Capture the cell that displays the provided text and extract its (X, Y) central coordinate. 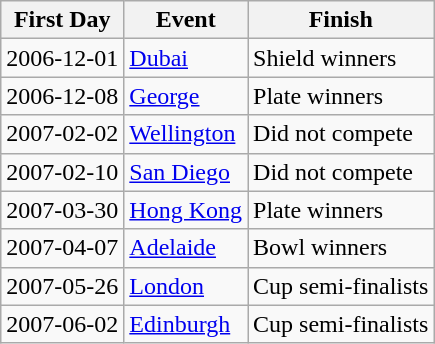
2007-04-07 (62, 248)
2007-02-10 (62, 172)
Adelaide (186, 248)
2006-12-01 (62, 58)
Dubai (186, 58)
Wellington (186, 134)
2007-06-02 (62, 324)
2007-03-30 (62, 210)
Bowl winners (341, 248)
2006-12-08 (62, 96)
George (186, 96)
First Day (62, 20)
Shield winners (341, 58)
Edinburgh (186, 324)
Finish (341, 20)
San Diego (186, 172)
London (186, 286)
2007-05-26 (62, 286)
Hong Kong (186, 210)
Event (186, 20)
2007-02-02 (62, 134)
